Capture the cell that displays the provided text and extract its (x, y) central coordinate. 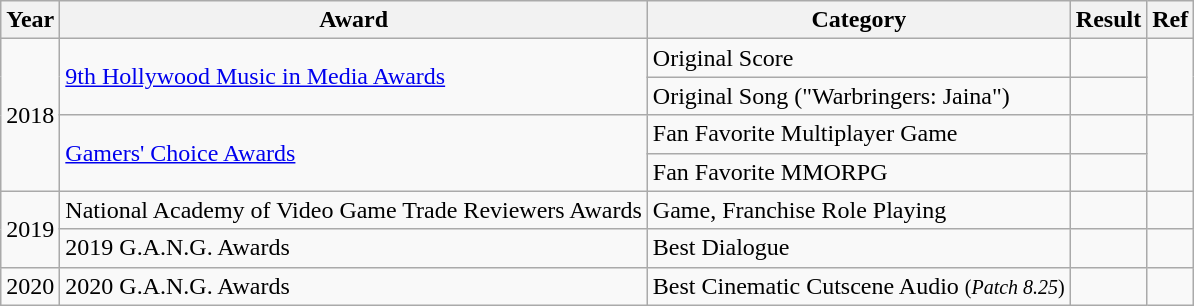
9th Hollywood Music in Media Awards (354, 77)
Best Dialogue (858, 248)
Award (354, 20)
Original Score (858, 58)
Category (858, 20)
2020 G.A.N.G. Awards (354, 286)
National Academy of Video Game Trade Reviewers Awards (354, 210)
2019 G.A.N.G. Awards (354, 248)
Best Cinematic Cutscene Audio (Patch 8.25) (858, 286)
Gamers' Choice Awards (354, 153)
2019 (30, 229)
2020 (30, 286)
Ref (1170, 20)
Original Song ("Warbringers: Jaina") (858, 96)
Year (30, 20)
Game, Franchise Role Playing (858, 210)
Fan Favorite Multiplayer Game (858, 134)
2018 (30, 115)
Fan Favorite MMORPG (858, 172)
Result (1108, 20)
